Return [x, y] of the center of cell containing provided text 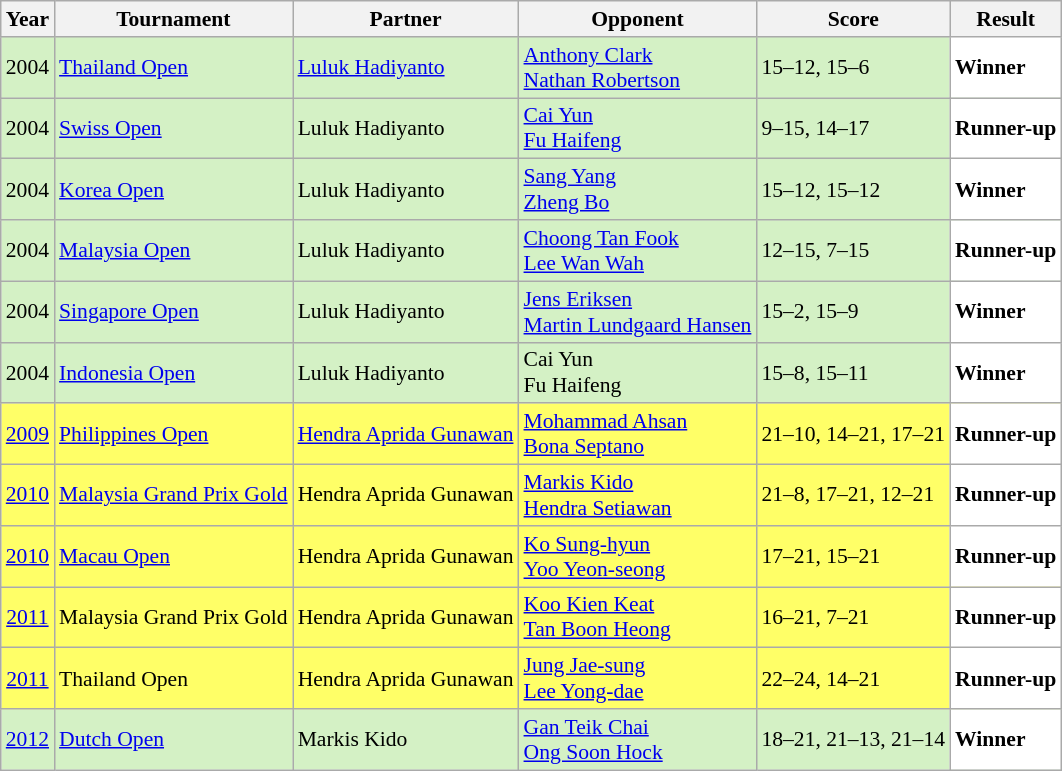
Anthony Clark Nathan Robertson [638, 68]
16–21, 7–21 [853, 618]
Mohammad Ahsan Bona Septano [638, 434]
Singapore Open [174, 312]
15–12, 15–6 [853, 68]
15–2, 15–9 [853, 312]
18–21, 21–13, 21–14 [853, 740]
Choong Tan Fook Lee Wan Wah [638, 250]
15–12, 15–12 [853, 190]
Gan Teik Chai Ong Soon Hock [638, 740]
Macau Open [174, 556]
Markis Kido Hendra Setiawan [638, 496]
Result [1006, 19]
9–15, 14–17 [853, 128]
Markis Kido [406, 740]
Sang Yang Zheng Bo [638, 190]
Jung Jae-sung Lee Yong-dae [638, 678]
17–21, 15–21 [853, 556]
Dutch Open [174, 740]
Year [28, 19]
21–10, 14–21, 17–21 [853, 434]
Swiss Open [174, 128]
Philippines Open [174, 434]
Malaysia Open [174, 250]
22–24, 14–21 [853, 678]
Tournament [174, 19]
Ko Sung-hyun Yoo Yeon-seong [638, 556]
Koo Kien Keat Tan Boon Heong [638, 618]
Opponent [638, 19]
12–15, 7–15 [853, 250]
21–8, 17–21, 12–21 [853, 496]
2012 [28, 740]
Partner [406, 19]
Korea Open [174, 190]
2009 [28, 434]
Indonesia Open [174, 372]
15–8, 15–11 [853, 372]
Score [853, 19]
Jens Eriksen Martin Lundgaard Hansen [638, 312]
